Scan for the cell matching the given text and deliver its (x, y) coordinate at center. 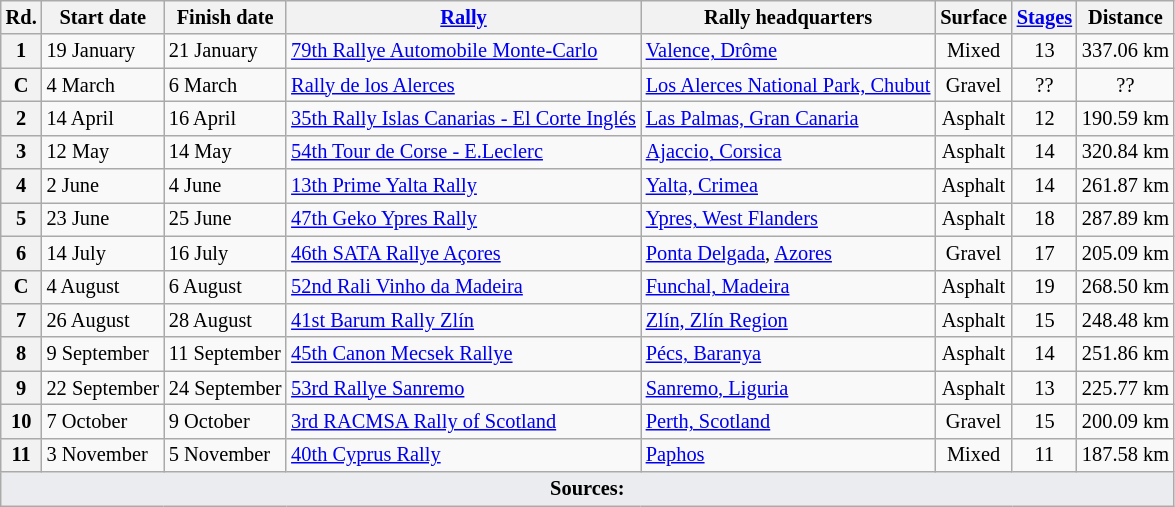
7 (22, 320)
4 (22, 186)
19 January (103, 51)
22 September (103, 388)
Rally de los Alerces (464, 85)
Rally headquarters (788, 17)
13th Prime Yalta Rally (464, 186)
41st Barum Rally Zlín (464, 320)
23 June (103, 219)
10 (22, 421)
187.58 km (1126, 455)
2 (22, 118)
1 (22, 51)
21 January (225, 51)
5 (22, 219)
16 April (225, 118)
268.50 km (1126, 287)
Funchal, Madeira (788, 287)
14 July (103, 253)
Pécs, Baranya (788, 354)
Distance (1126, 17)
24 September (225, 388)
9 (22, 388)
26 August (103, 320)
Rd. (22, 17)
320.84 km (1126, 152)
54th Tour de Corse - E.Leclerc (464, 152)
9 October (225, 421)
6 August (225, 287)
Sources: (588, 489)
Rally (464, 17)
Yalta, Crimea (788, 186)
6 March (225, 85)
14 April (103, 118)
Los Alerces National Park, Chubut (788, 85)
3rd RACMSA Rally of Scotland (464, 421)
14 May (225, 152)
53rd Rallye Sanremo (464, 388)
17 (1044, 253)
47th Geko Ypres Rally (464, 219)
200.09 km (1126, 421)
35th Rally Islas Canarias - El Corte Inglés (464, 118)
Start date (103, 17)
248.48 km (1126, 320)
40th Cyprus Rally (464, 455)
19 (1044, 287)
7 October (103, 421)
Stages (1044, 17)
16 July (225, 253)
52nd Rali Vinho da Madeira (464, 287)
46th SATA Rallye Açores (464, 253)
79th Rallye Automobile Monte-Carlo (464, 51)
2 June (103, 186)
4 June (225, 186)
45th Canon Mecsek Rallye (464, 354)
4 March (103, 85)
225.77 km (1126, 388)
28 August (225, 320)
337.06 km (1126, 51)
3 (22, 152)
Sanremo, Liguria (788, 388)
Ypres, West Flanders (788, 219)
6 (22, 253)
18 (1044, 219)
4 August (103, 287)
205.09 km (1126, 253)
251.86 km (1126, 354)
8 (22, 354)
5 November (225, 455)
287.89 km (1126, 219)
Ajaccio, Corsica (788, 152)
Valence, Drôme (788, 51)
25 June (225, 219)
Surface (973, 17)
3 November (103, 455)
Finish date (225, 17)
9 September (103, 354)
Las Palmas, Gran Canaria (788, 118)
Paphos (788, 455)
261.87 km (1126, 186)
12 (1044, 118)
12 May (103, 152)
Ponta Delgada, Azores (788, 253)
11 September (225, 354)
Zlín, Zlín Region (788, 320)
Perth, Scotland (788, 421)
190.59 km (1126, 118)
